Return the [X, Y] coordinate for the center point of the cell that contains the specified text.  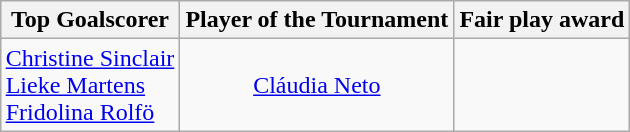
Player of the Tournament [317, 20]
Fair play award [542, 20]
Top Goalscorer [90, 20]
Cláudia Neto [317, 85]
Christine Sinclair Lieke Martens Fridolina Rolfö [90, 85]
